Scan for the cell matching the given text and deliver its (x, y) coordinate at center. 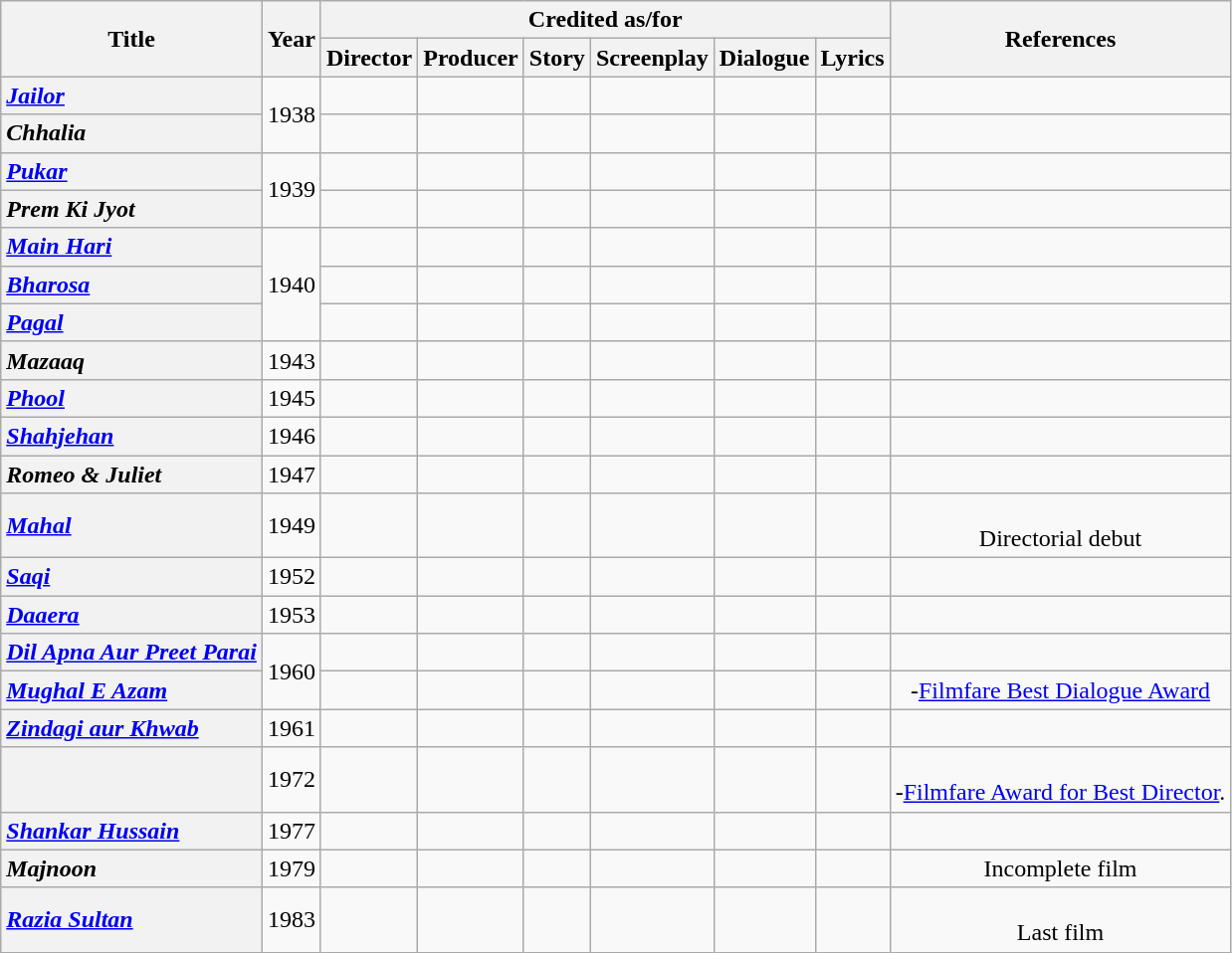
Chhalia (131, 133)
Director (368, 58)
Mughal E Azam (131, 690)
1952 (291, 577)
Screenplay (652, 58)
Mahal (131, 525)
Incomplete film (1061, 868)
Directorial debut (1061, 525)
Razia Sultan (131, 919)
1983 (291, 919)
Saqi (131, 577)
Lyrics (852, 58)
1979 (291, 868)
Title (131, 39)
1947 (291, 475)
1939 (291, 190)
1946 (291, 436)
Last film (1061, 919)
Dil Apna Aur Preet Parai (131, 653)
Credited as/for (605, 20)
-Filmfare Award for Best Director. (1061, 780)
1977 (291, 831)
1953 (291, 615)
Majnoon (131, 868)
Phool (131, 398)
Mazaaq (131, 360)
1940 (291, 285)
1961 (291, 728)
1949 (291, 525)
Zindagi aur Khwab (131, 728)
Pagal (131, 322)
-Filmfare Best Dialogue Award (1061, 690)
Main Hari (131, 247)
1945 (291, 398)
Prem Ki Jyot (131, 209)
Romeo & Juliet (131, 475)
Producer (472, 58)
Year (291, 39)
Jailor (131, 95)
1938 (291, 114)
1943 (291, 360)
Daaera (131, 615)
Bharosa (131, 285)
Shankar Hussain (131, 831)
Dialogue (764, 58)
Shahjehan (131, 436)
Pukar (131, 171)
Story (557, 58)
References (1061, 39)
1960 (291, 671)
1972 (291, 780)
